From the cell containing the given text, extract its center point as [x, y] coordinate. 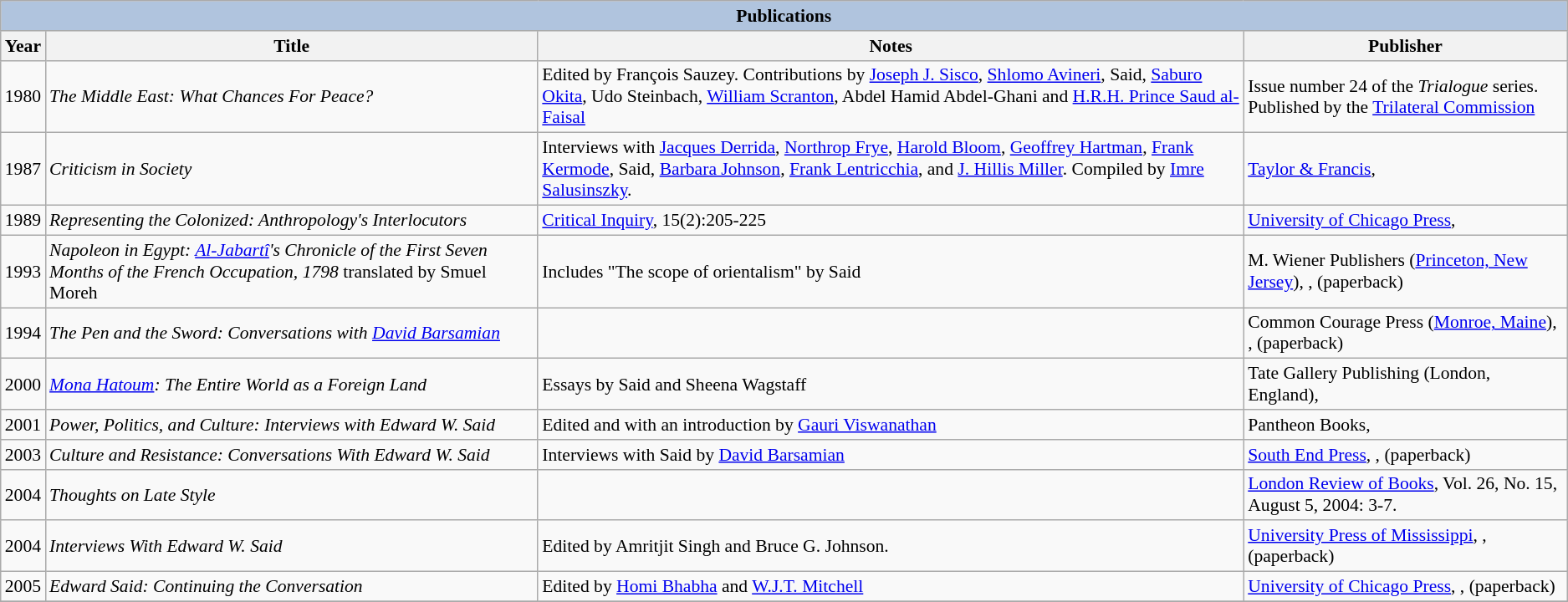
Interviews with Said by David Barsamian [891, 455]
Title [291, 46]
University Press of Mississippi, , (paperback) [1405, 547]
1987 [23, 169]
University of Chicago Press, [1405, 221]
1994 [23, 333]
London Review of Books, Vol. 26, No. 15, August 5, 2004: 3-7. [1405, 495]
2000 [23, 385]
Thoughts on Late Style [291, 495]
Representing the Colonized: Anthropology's Interlocutors [291, 221]
The Pen and the Sword: Conversations with David Barsamian [291, 333]
Publications [784, 16]
Taylor & Francis, [1405, 169]
Critical Inquiry, 15(2):205-225 [891, 221]
South End Press, , (paperback) [1405, 455]
2001 [23, 425]
Essays by Said and Sheena Wagstaff [891, 385]
University of Chicago Press, , (paperback) [1405, 587]
Issue number 24 of the Trialogue series. Published by the Trilateral Commission [1405, 97]
Napoleon in Egypt: Al-Jabartî's Chronicle of the First Seven Months of the French Occupation, 1798 translated by Smuel Moreh [291, 271]
Tate Gallery Publishing (London, England), [1405, 385]
Mona Hatoum: The Entire World as a Foreign Land [291, 385]
1993 [23, 271]
Includes "The scope of orientalism" by Said [891, 271]
Interviews With Edward W. Said [291, 547]
Edited and with an introduction by Gauri Viswanathan [891, 425]
Culture and Resistance: Conversations With Edward W. Said [291, 455]
1980 [23, 97]
Year [23, 46]
2005 [23, 587]
Notes [891, 46]
Edited by Amritjit Singh and Bruce G. Johnson. [891, 547]
Edited by Homi Bhabha and W.J.T. Mitchell [891, 587]
1989 [23, 221]
Pantheon Books, [1405, 425]
Edward Said: Continuing the Conversation [291, 587]
Publisher [1405, 46]
Common Courage Press (Monroe, Maine), , (paperback) [1405, 333]
The Middle East: What Chances For Peace? [291, 97]
2003 [23, 455]
M. Wiener Publishers (Princeton, New Jersey), , (paperback) [1405, 271]
Criticism in Society [291, 169]
Power, Politics, and Culture: Interviews with Edward W. Said [291, 425]
